Capture the cell that displays the provided text and extract its (X, Y) central coordinate. 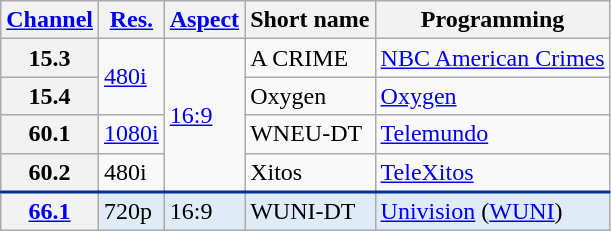
WUNI-DT (310, 212)
Short name (310, 20)
WNEU-DT (310, 134)
Univision (WUNI) (492, 212)
Xitos (310, 172)
1080i (132, 134)
Aspect (204, 20)
Telemundo (492, 134)
NBC American Crimes (492, 58)
60.1 (50, 134)
15.4 (50, 96)
15.3 (50, 58)
Res. (132, 20)
Programming (492, 20)
60.2 (50, 172)
66.1 (50, 212)
A CRIME (310, 58)
TeleXitos (492, 172)
Channel (50, 20)
720p (132, 212)
